Scan for the cell matching the given text and deliver its (x, y) coordinate at center. 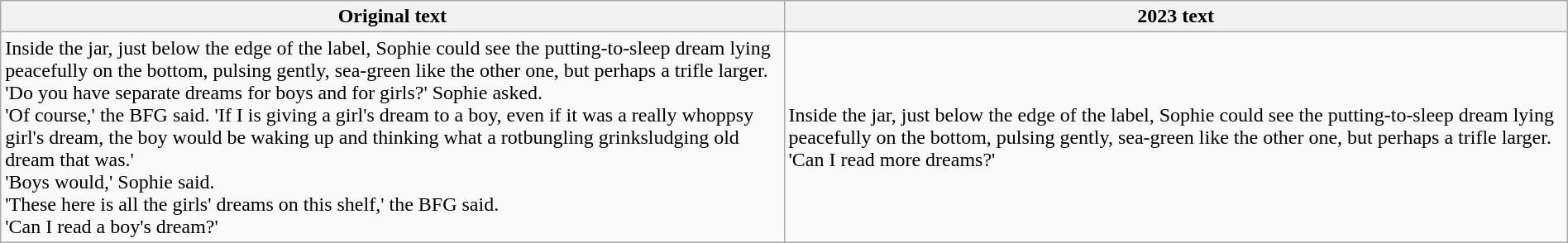
Original text (392, 17)
2023 text (1176, 17)
